From the cell containing the given text, extract its center point as [x, y] coordinate. 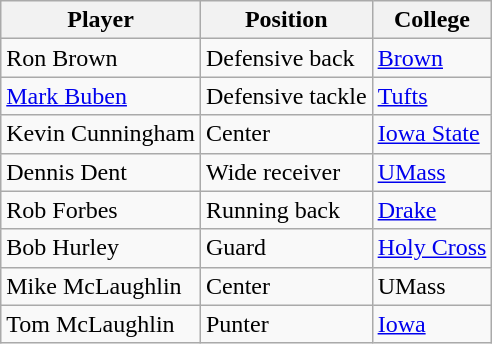
Iowa [432, 324]
Running back [286, 210]
Tufts [432, 96]
Punter [286, 324]
Iowa State [432, 134]
Drake [432, 210]
Brown [432, 58]
College [432, 20]
Rob Forbes [101, 210]
Kevin Cunningham [101, 134]
Defensive back [286, 58]
Tom McLaughlin [101, 324]
Holy Cross [432, 248]
Guard [286, 248]
Player [101, 20]
Mark Buben [101, 96]
Dennis Dent [101, 172]
Defensive tackle [286, 96]
Wide receiver [286, 172]
Mike McLaughlin [101, 286]
Bob Hurley [101, 248]
Position [286, 20]
Ron Brown [101, 58]
